Detect which cell encompasses the target text, then output its (x, y) center coordinate. 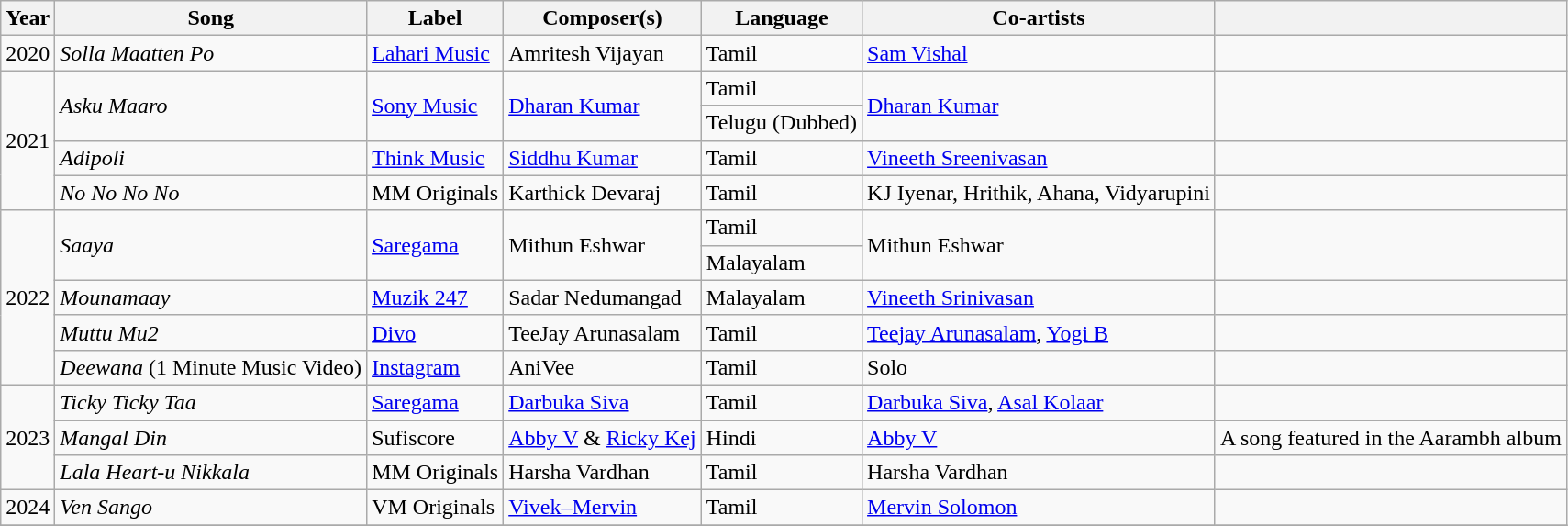
Mervin Solomon (1039, 508)
Lala Heart-u Nikkala (211, 473)
Sony Music (435, 106)
Saaya (211, 245)
Karthick Devaraj (603, 193)
Lahari Music (435, 53)
2021 (28, 140)
2023 (28, 437)
Deewana (1 Minute Music Video) (211, 367)
Solo (1039, 367)
Darbuka Siva (603, 402)
TeeJay Arunasalam (603, 332)
VM Originals (435, 508)
Ven Sango (211, 508)
KJ Iyenar, Hrithik, Ahana, Vidyarupini (1039, 193)
Teejay Arunasalam, Yogi B (1039, 332)
Vineeth Srinivasan (1039, 297)
Hindi (782, 438)
Amritesh Vijayan (603, 53)
Label (435, 18)
Abby V (1039, 438)
Solla Maatten Po (211, 53)
AniVee (603, 367)
Co-artists (1039, 18)
2024 (28, 508)
Muzik 247 (435, 297)
No No No No (211, 193)
A song featured in the Aarambh album (1391, 438)
Mangal Din (211, 438)
Asku Maaro (211, 106)
Muttu Mu2 (211, 332)
Darbuka Siva, Asal Kolaar (1039, 402)
Ticky Ticky Taa (211, 402)
Vineeth Sreenivasan (1039, 158)
Think Music (435, 158)
Year (28, 18)
Mounamaay (211, 297)
2022 (28, 297)
Sadar Nedumangad (603, 297)
Adipoli (211, 158)
Instagram (435, 367)
Telugu (Dubbed) (782, 123)
Abby V & Ricky Kej (603, 438)
Sam Vishal (1039, 53)
Divo (435, 332)
Sufiscore (435, 438)
Composer(s) (603, 18)
Siddhu Kumar (603, 158)
Language (782, 18)
Song (211, 18)
Vivek–Mervin (603, 508)
2020 (28, 53)
